Search for the cell housing the specified text and yield its [X, Y] center coordinate. 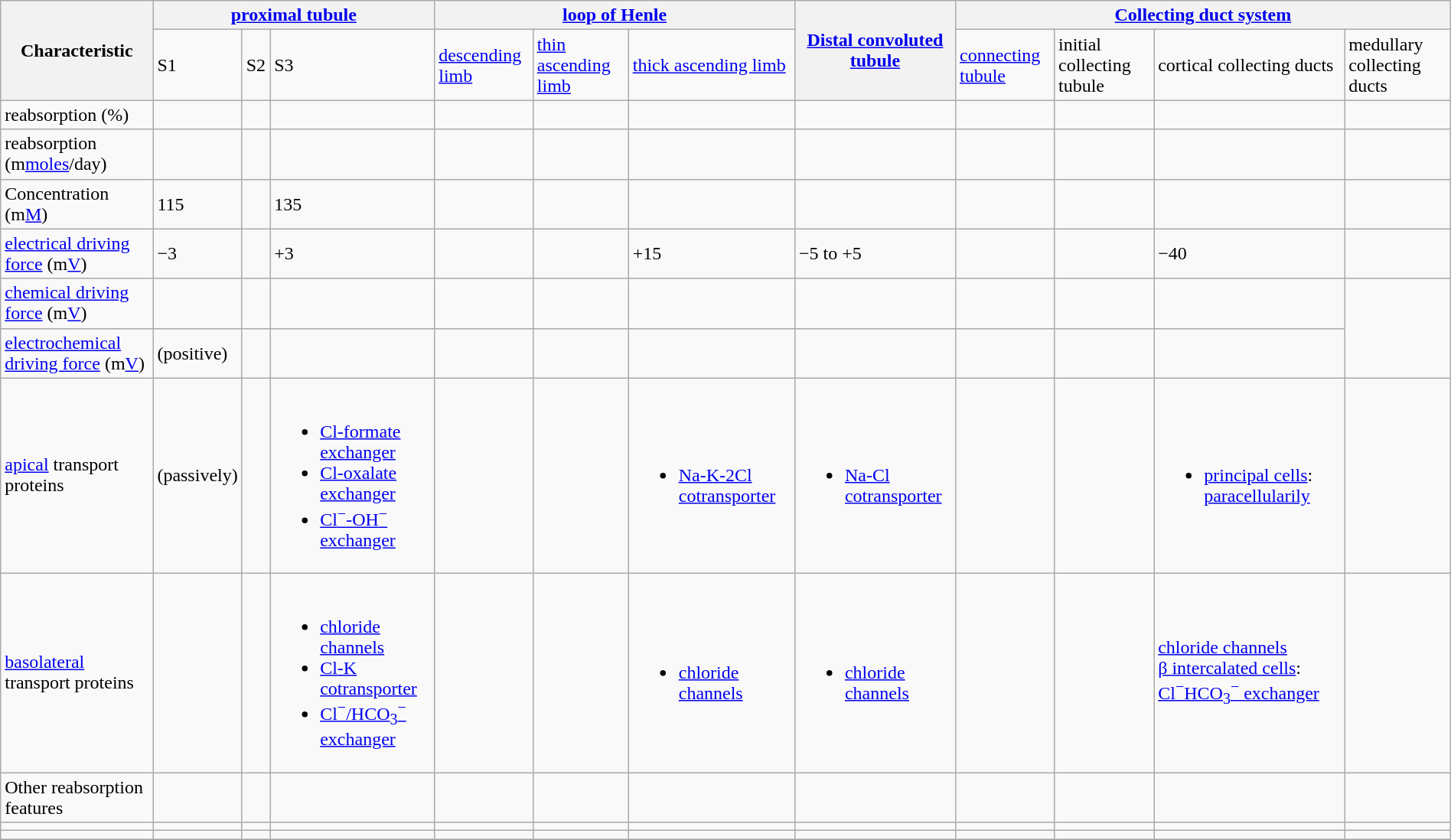
proximal tubule [294, 15]
reabsorption (%) [77, 115]
+3 [352, 254]
Cl-formate exchangerCl-oxalate exchangerCl−-OH− exchanger [352, 476]
principal cells: paracellularily [1249, 476]
(passively) [197, 476]
135 [352, 203]
medullary collecting ducts [1397, 65]
+15 [712, 254]
cortical collecting ducts [1249, 65]
S1 [197, 65]
thick ascending limb [712, 65]
Collecting duct system [1203, 15]
Na-Cl cotransporter [875, 476]
loop of Henle [615, 15]
chloride channelsβ intercalated cells: Cl−HCO3− exchanger [1249, 673]
−3 [197, 254]
−5 to +5 [875, 254]
chloride channelsCl-K cotransporterCl−/HCO3− exchanger [352, 673]
descending limb [484, 65]
electrochemical driving force (mV) [77, 353]
initial collecting tubule [1104, 65]
connecting tubule [1004, 65]
S2 [256, 65]
basolateral transport proteins [77, 673]
electrical driving force (mV) [77, 254]
115 [197, 203]
S3 [352, 65]
(positive) [197, 353]
apical transport proteins [77, 476]
Characteristic [77, 50]
reabsorption (mmoles/day) [77, 155]
−40 [1249, 254]
Na-K-2Cl cotransporter [712, 476]
chemical driving force (mV) [77, 303]
Distal convoluted tubule [875, 50]
thin ascending limb [580, 65]
Other reabsorption features [77, 797]
Concentration (mM) [77, 203]
